Capture the cell that displays the provided text and extract its [X, Y] central coordinate. 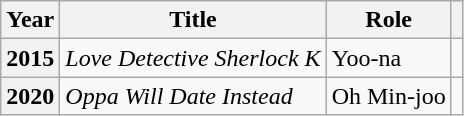
Yoo-na [388, 58]
Oh Min-joo [388, 96]
Oppa Will Date Instead [193, 96]
Year [30, 20]
Title [193, 20]
2020 [30, 96]
Love Detective Sherlock K [193, 58]
2015 [30, 58]
Role [388, 20]
